Output the [x, y] coordinate of the center of the cell containing the given text.  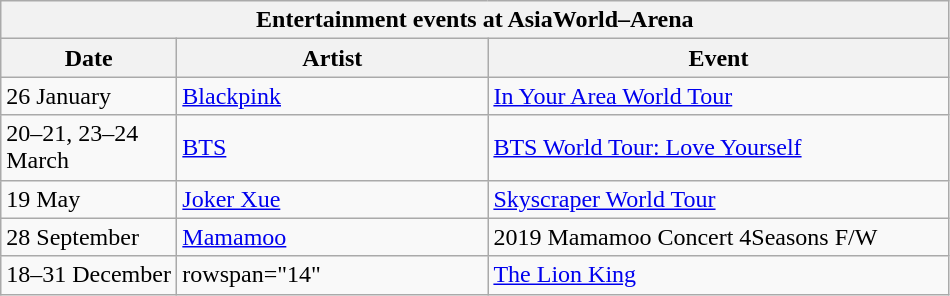
Entertainment events at AsiaWorld–Arena [475, 20]
Skyscraper World Tour [718, 199]
19 May [89, 199]
26 January [89, 96]
Joker Xue [332, 199]
BTS [332, 148]
In Your Area World Tour [718, 96]
rowspan="14" [332, 275]
The Lion King [718, 275]
BTS World Tour: Love Yourself [718, 148]
Artist [332, 58]
28 September [89, 237]
Date [89, 58]
20–21, 23–24 March [89, 148]
Blackpink [332, 96]
2019 Mamamoo Concert 4Seasons F/W [718, 237]
18–31 December [89, 275]
Event [718, 58]
Mamamoo [332, 237]
